Scan for the cell matching the given text and deliver its [x, y] coordinate at center. 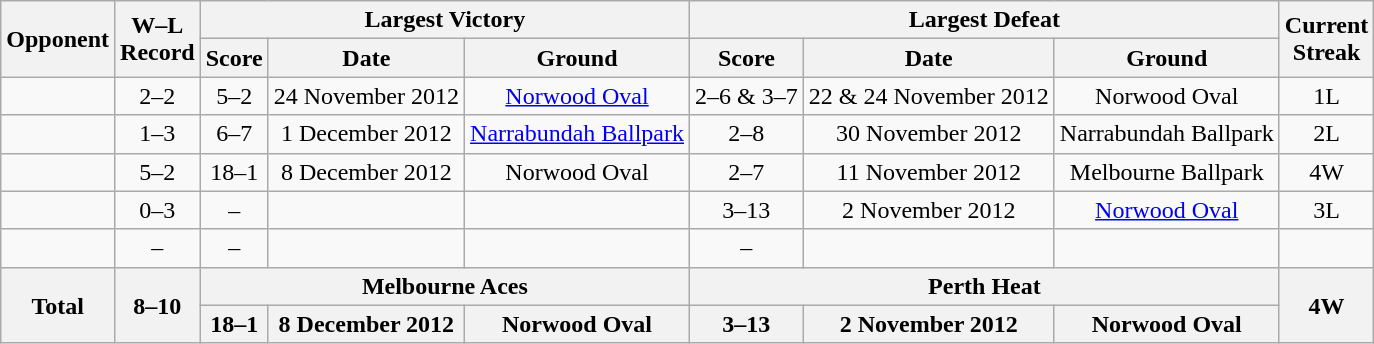
Melbourne Ballpark [1166, 172]
1–3 [158, 134]
CurrentStreak [1326, 39]
Total [58, 305]
2–8 [747, 134]
2–6 & 3–7 [747, 96]
8–10 [158, 305]
22 & 24 November 2012 [928, 96]
6–7 [234, 134]
24 November 2012 [366, 96]
2L [1326, 134]
2–7 [747, 172]
W–LRecord [158, 39]
0–3 [158, 210]
1 December 2012 [366, 134]
30 November 2012 [928, 134]
Opponent [58, 39]
Melbourne Aces [444, 286]
Largest Victory [444, 20]
Largest Defeat [985, 20]
2–2 [158, 96]
1L [1326, 96]
3L [1326, 210]
Perth Heat [985, 286]
11 November 2012 [928, 172]
